Pinpoint the cell where the given text exists, returning its [x, y] midpoint coordinate. 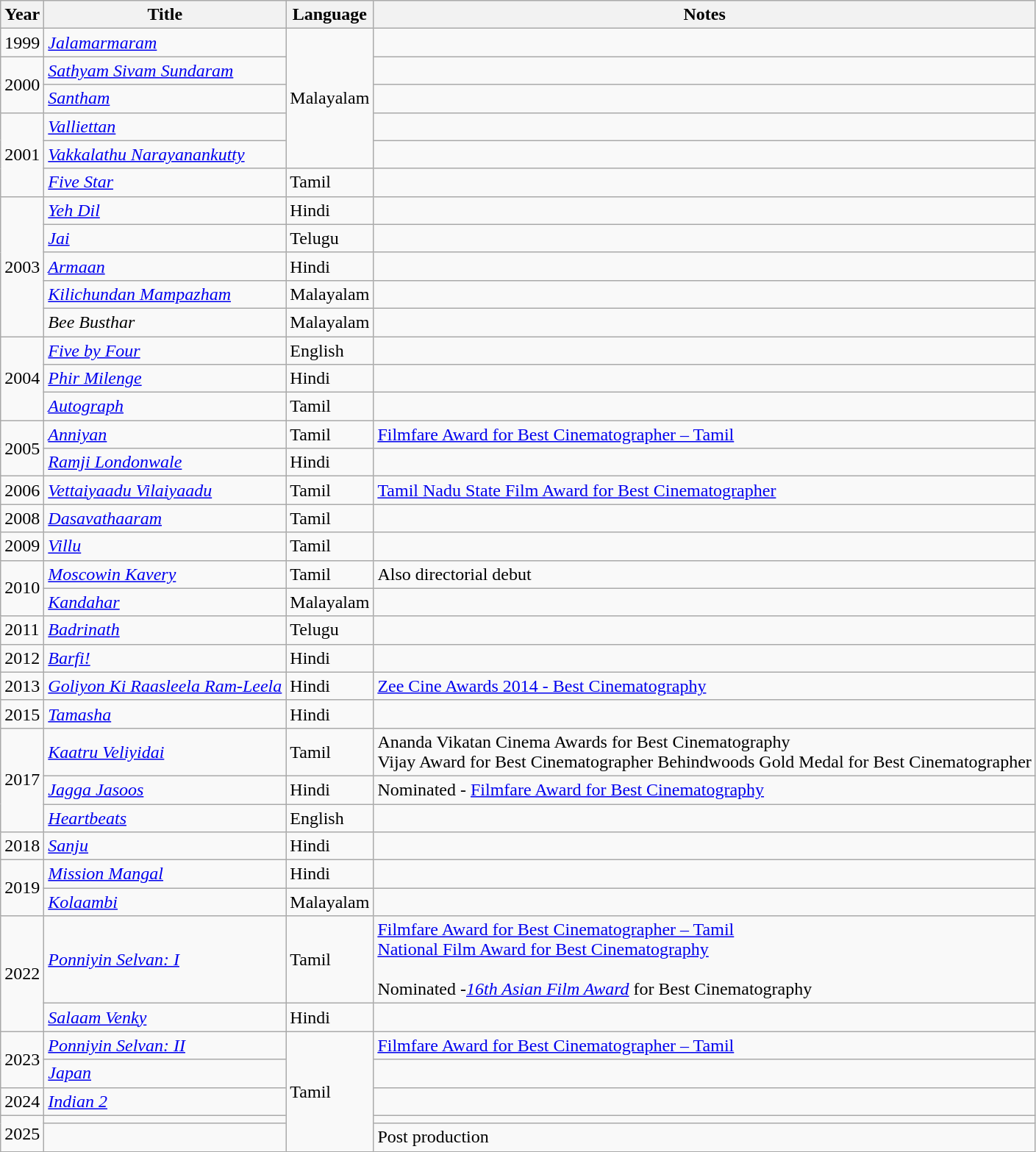
Vettaiyaadu Vilaiyaadu [165, 490]
2022 [22, 973]
Year [22, 15]
Jalamarmaram [165, 43]
1999 [22, 43]
Phir Milenge [165, 379]
Bee Busthar [165, 322]
Notes [704, 15]
Armaan [165, 266]
Salaam Venky [165, 1017]
2000 [22, 85]
2017 [22, 779]
Sathyam Sivam Sundaram [165, 71]
2015 [22, 714]
Five Star [165, 182]
2003 [22, 266]
Goliyon Ki Raasleela Ram-Leela [165, 686]
2024 [22, 1101]
2004 [22, 379]
2008 [22, 518]
Language [329, 15]
Badrinath [165, 630]
2023 [22, 1059]
2012 [22, 658]
2001 [22, 154]
Tamil Nadu State Film Award for Best Cinematographer [704, 490]
Also directorial debut [704, 574]
2018 [22, 846]
Jagga Jasoos [165, 790]
Five by Four [165, 351]
Indian 2 [165, 1101]
Title [165, 15]
Ananda Vikatan Cinema Awards for Best CinematographyVijay Award for Best Cinematographer Behindwoods Gold Medal for Best Cinematographer [704, 751]
Valliettan [165, 126]
Santham [165, 99]
2013 [22, 686]
Ponniyin Selvan: II [165, 1045]
Filmfare Award for Best Cinematographer – TamilNational Film Award for Best CinematographyNominated -16th Asian Film Award for Best Cinematography [704, 960]
2006 [22, 490]
Anniyan [165, 434]
Mission Mangal [165, 874]
Jai [165, 238]
Kilichundan Mampazham [165, 294]
2010 [22, 588]
Post production [704, 1137]
Autograph [165, 407]
Ponniyin Selvan: I [165, 960]
2005 [22, 448]
2025 [22, 1134]
2009 [22, 546]
Dasavathaaram [165, 518]
Kandahar [165, 602]
Sanju [165, 846]
Moscowin Kavery [165, 574]
Ramji Londonwale [165, 462]
Heartbeats [165, 818]
2019 [22, 888]
Japan [165, 1073]
Tamasha [165, 714]
Nominated - Filmfare Award for Best Cinematography [704, 790]
Kolaambi [165, 902]
Kaatru Veliyidai [165, 751]
Barfi! [165, 658]
Zee Cine Awards 2014 - Best Cinematography [704, 686]
Villu [165, 546]
Yeh Dil [165, 210]
2011 [22, 630]
Vakkalathu Narayanankutty [165, 154]
